Detect which cell encompasses the target text, then output its [x, y] center coordinate. 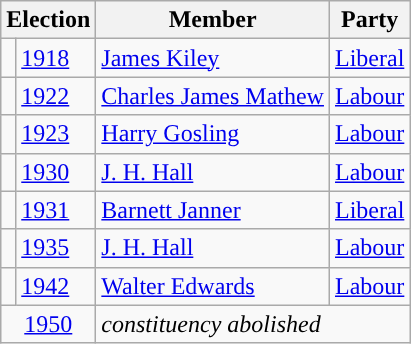
Member [213, 20]
Walter Edwards [213, 286]
constituency abolished [253, 324]
Election [48, 20]
1950 [48, 324]
Party [369, 20]
1922 [56, 96]
Barnett Janner [213, 210]
1918 [56, 58]
James Kiley [213, 58]
1942 [56, 286]
1923 [56, 134]
Harry Gosling [213, 134]
1935 [56, 248]
1931 [56, 210]
Charles James Mathew [213, 96]
1930 [56, 172]
